Detect which cell encompasses the target text, then output its (x, y) center coordinate. 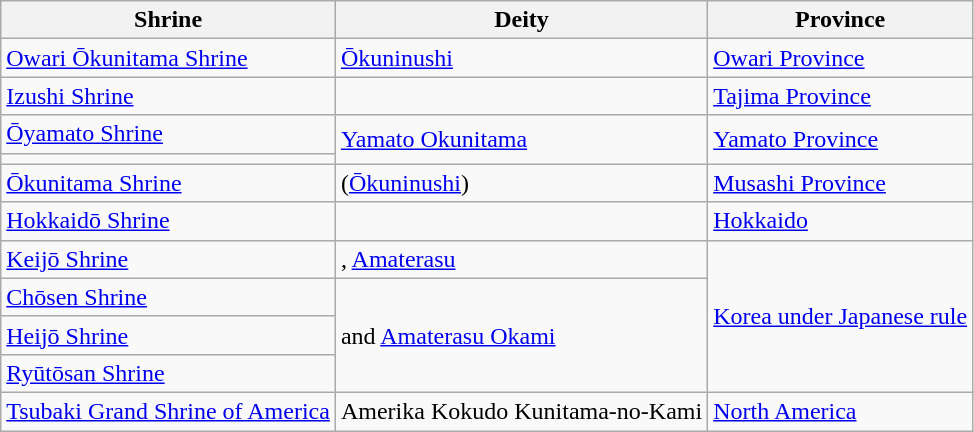
Ōyamato Shrine (168, 134)
Owari Ōkunitama Shrine (168, 58)
Yamato Province (840, 140)
North America (840, 411)
Shrine (168, 20)
Ryūtōsan Shrine (168, 373)
Izushi Shrine (168, 96)
Musashi Province (840, 183)
, Amaterasu (521, 259)
Hokkaidō Shrine (168, 221)
and Amaterasu Okami (521, 335)
Tajima Province (840, 96)
Hokkaido (840, 221)
Heijō Shrine (168, 335)
Korea under Japanese rule (840, 316)
Yamato Okunitama (521, 140)
Deity (521, 20)
Chōsen Shrine (168, 297)
Province (840, 20)
(Ōkuninushi) (521, 183)
Keijō Shrine (168, 259)
Owari Province (840, 58)
Ōkuninushi (521, 58)
Tsubaki Grand Shrine of America (168, 411)
Ōkunitama Shrine (168, 183)
Amerika Kokudo Kunitama-no-Kami (521, 411)
